Detect which cell encompasses the target text, then output its (x, y) center coordinate. 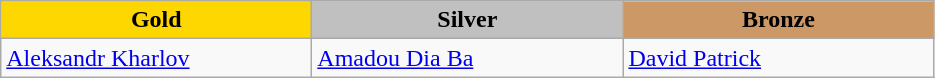
Bronze (778, 20)
David Patrick (778, 58)
Aleksandr Kharlov (156, 58)
Gold (156, 20)
Silver (468, 20)
Amadou Dia Ba (468, 58)
